Capture the cell that displays the provided text and extract its (X, Y) central coordinate. 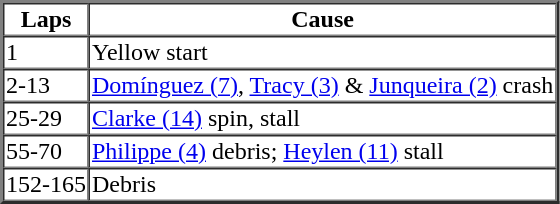
Yellow start (322, 52)
Debris (322, 184)
1 (46, 52)
55-70 (46, 152)
Clarke (14) spin, stall (322, 118)
Laps (46, 20)
Philippe (4) debris; Heylen (11) stall (322, 152)
152-165 (46, 184)
2-13 (46, 86)
Domínguez (7), Tracy (3) & Junqueira (2) crash (322, 86)
25-29 (46, 118)
Cause (322, 20)
